Return (x, y) of the center of cell containing provided text 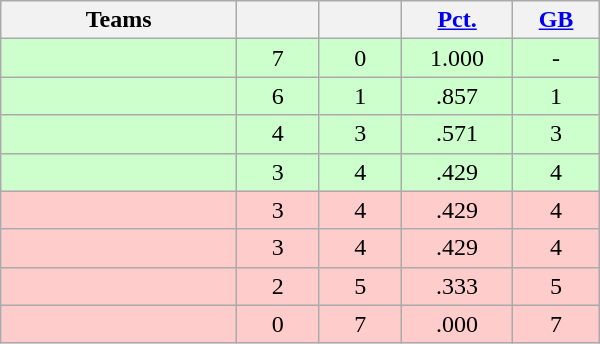
Pct. (456, 20)
.000 (456, 324)
.571 (456, 134)
.857 (456, 96)
.333 (456, 286)
2 (277, 286)
Teams (119, 20)
1.000 (456, 58)
GB (556, 20)
- (556, 58)
6 (277, 96)
